From the cell containing the given text, extract its center point as (X, Y) coordinate. 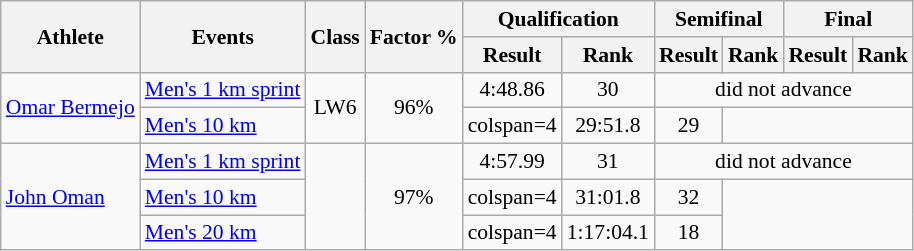
Class (334, 36)
LW6 (334, 108)
Qualification (558, 19)
Events (223, 36)
30 (608, 90)
Semifinal (718, 19)
29:51.8 (608, 126)
Final (848, 19)
John Oman (70, 198)
29 (688, 126)
31 (608, 162)
32 (688, 197)
Factor % (414, 36)
4:48.86 (512, 90)
Athlete (70, 36)
18 (688, 233)
96% (414, 108)
1:17:04.1 (608, 233)
31:01.8 (608, 197)
Omar Bermejo (70, 108)
4:57.99 (512, 162)
Men's 20 km (223, 233)
97% (414, 198)
